Search for the cell housing the specified text and yield its [X, Y] center coordinate. 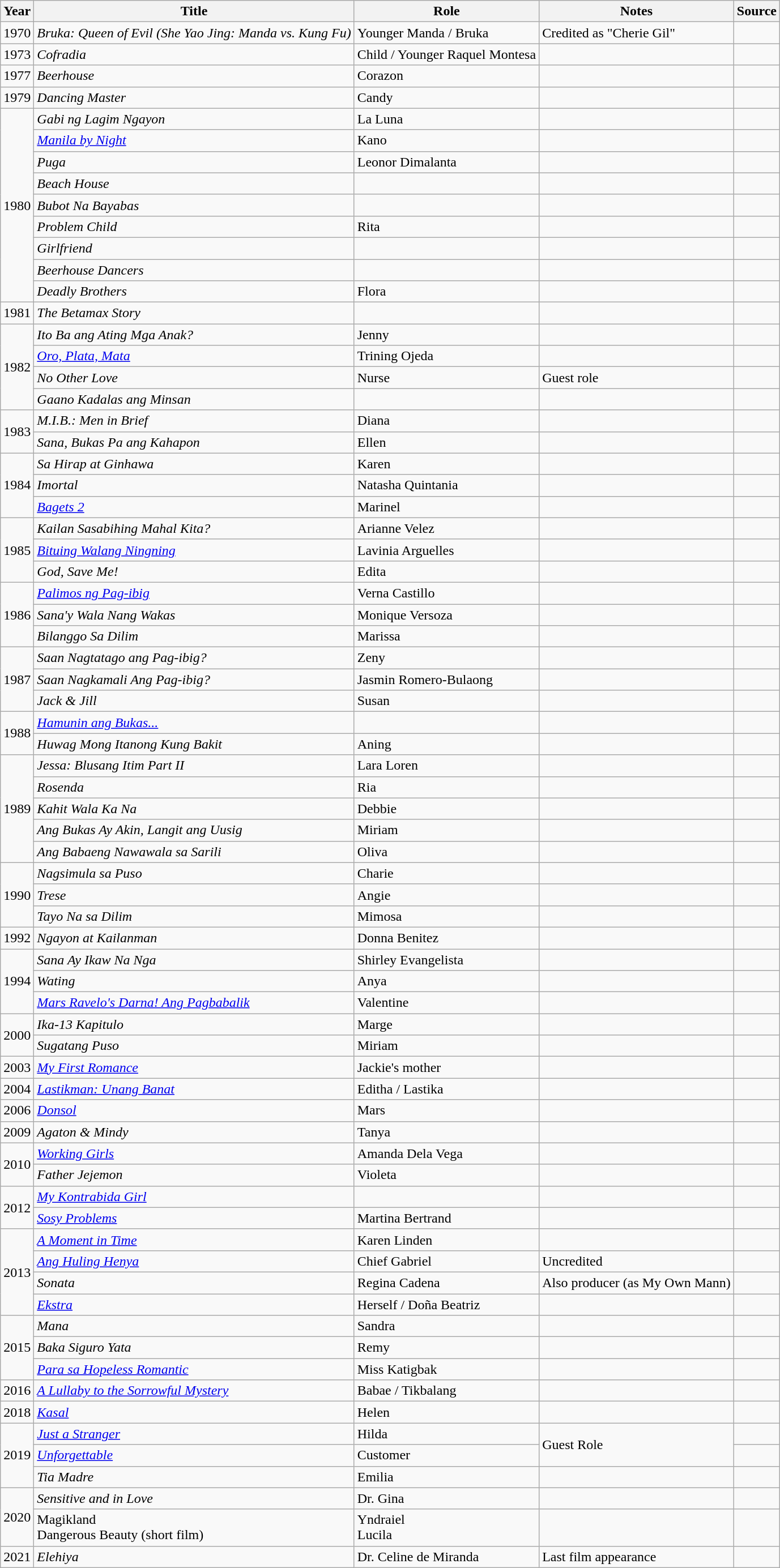
Kahit Wala Ka Na [194, 809]
1979 [17, 97]
Working Girls [194, 1153]
Younger Manda / Bruka [446, 33]
Sana'y Wala Nang Wakas [194, 614]
Mars Ravelo's Darna! Ang Pagbabalik [194, 1003]
Kailan Sasabihing Mahal Kita? [194, 528]
Sonata [194, 1283]
Zeny [446, 658]
Year [17, 11]
2000 [17, 1035]
Saan Nagtatago ang Pag-ibig? [194, 658]
1982 [17, 367]
Gabi ng Lagim Ngayon [194, 119]
Ang Bukas Ay Akin, Langit ang Uusig [194, 830]
Amanda Dela Vega [446, 1153]
Deadly Brothers [194, 292]
Bilanggo Sa Dilim [194, 636]
2012 [17, 1207]
1992 [17, 938]
Kasal [194, 1412]
Sandra [446, 1326]
A Lullaby to the Sorrowful Mystery [194, 1391]
Dr. Gina [446, 1498]
1983 [17, 431]
Ang Babaeng Nawawala sa Sarili [194, 852]
1994 [17, 981]
Candy [446, 97]
Mana [194, 1326]
Bagets 2 [194, 507]
Ito Ba ang Ating Mga Anak? [194, 335]
Debbie [446, 809]
1985 [17, 550]
Dancing Master [194, 97]
Last film appearance [637, 1557]
Mimosa [446, 916]
Puga [194, 162]
Hamunin ang Bukas... [194, 723]
2010 [17, 1164]
Violeta [446, 1175]
Unforgettable [194, 1455]
Ang Huling Henya [194, 1261]
Gaano Kadalas ang Minsan [194, 399]
Marge [446, 1024]
Shirley Evangelista [446, 960]
Uncredited [637, 1261]
Martina Bertrand [446, 1218]
2009 [17, 1132]
1970 [17, 33]
Monique Versoza [446, 614]
Ekstra [194, 1304]
Credited as "Cherie Gil" [637, 33]
Imortal [194, 485]
Sana, Bukas Pa ang Kahapon [194, 442]
Cofradia [194, 54]
Ellen [446, 442]
1990 [17, 895]
Aning [446, 744]
Ria [446, 787]
Beerhouse Dancers [194, 270]
Problem Child [194, 227]
Jessa: Blusang Itim Part II [194, 766]
Corazon [446, 76]
Kano [446, 140]
Guest role [637, 378]
Palimos ng Pag-ibig [194, 593]
Nurse [446, 378]
My Kontrabida Girl [194, 1197]
Edita [446, 571]
Tayo Na sa Dilim [194, 916]
Donsol [194, 1110]
Jenny [446, 335]
Arianne Velez [446, 528]
Sugatang Puso [194, 1046]
God, Save Me! [194, 571]
Notes [637, 11]
Karen [446, 464]
2015 [17, 1348]
A Moment in Time [194, 1240]
Nagsimula sa Puso [194, 873]
Ngayon at Kailanman [194, 938]
Just a Stranger [194, 1434]
Role [446, 11]
Natasha Quintania [446, 485]
Jasmin Romero-Bulaong [446, 680]
Beach House [194, 183]
Bituing Walang Ningning [194, 550]
Dr. Celine de Miranda [446, 1557]
Trese [194, 895]
Chief Gabriel [446, 1261]
Remy [446, 1348]
Tanya [446, 1132]
Karen Linden [446, 1240]
Anya [446, 981]
Jack & Jill [194, 701]
Lavinia Arguelles [446, 550]
1984 [17, 485]
Ika-13 Kapitulo [194, 1024]
Manila by Night [194, 140]
Trining Ojeda [446, 356]
Also producer (as My Own Mann) [637, 1283]
Baka Siguro Yata [194, 1348]
Huwag Mong Itanong Kung Bakit [194, 744]
2013 [17, 1272]
M.I.B.: Men in Brief [194, 421]
Bubot Na Bayabas [194, 205]
Source [757, 11]
Sensitive and in Love [194, 1498]
Charie [446, 873]
1986 [17, 614]
Leonor Dimalanta [446, 162]
Beerhouse [194, 76]
Emilia [446, 1477]
2003 [17, 1067]
Susan [446, 701]
Mars [446, 1110]
Angie [446, 895]
Child / Younger Raquel Montesa [446, 54]
Sosy Problems [194, 1218]
Regina Cadena [446, 1283]
2004 [17, 1089]
Verna Castillo [446, 593]
Tia Madre [194, 1477]
The Betamax Story [194, 313]
Marinel [446, 507]
Babae / Tikbalang [446, 1391]
1973 [17, 54]
2020 [17, 1516]
My First Romance [194, 1067]
Father Jejemon [194, 1175]
2016 [17, 1391]
Wating [194, 981]
Flora [446, 292]
Lastikman: Unang Banat [194, 1089]
Editha / Lastika [446, 1089]
Bruka: Queen of Evil (She Yao Jing: Manda vs. Kung Fu) [194, 33]
Girlfriend [194, 248]
Title [194, 11]
2021 [17, 1557]
MagiklandDangerous Beauty (short film) [194, 1528]
YndraielLucila [446, 1528]
2018 [17, 1412]
1980 [17, 205]
Oliva [446, 852]
Saan Nagkamali Ang Pag-ibig? [194, 680]
Rita [446, 227]
1988 [17, 733]
Diana [446, 421]
Hilda [446, 1434]
Herself / Doña Beatriz [446, 1304]
1981 [17, 313]
Miss Katigbak [446, 1369]
Sa Hirap at Ginhawa [194, 464]
Jackie's mother [446, 1067]
Donna Benitez [446, 938]
1987 [17, 680]
1977 [17, 76]
Helen [446, 1412]
No Other Love [194, 378]
1989 [17, 809]
Customer [446, 1455]
Valentine [446, 1003]
2006 [17, 1110]
Para sa Hopeless Romantic [194, 1369]
La Luna [446, 119]
Agaton & Mindy [194, 1132]
Rosenda [194, 787]
Elehiya [194, 1557]
Oro, Plata, Mata [194, 356]
Guest Role [637, 1445]
2019 [17, 1455]
Marissa [446, 636]
Sana Ay Ikaw Na Nga [194, 960]
Lara Loren [446, 766]
